For the text-containing cell, return its midpoint in (X, Y) coordinate format. 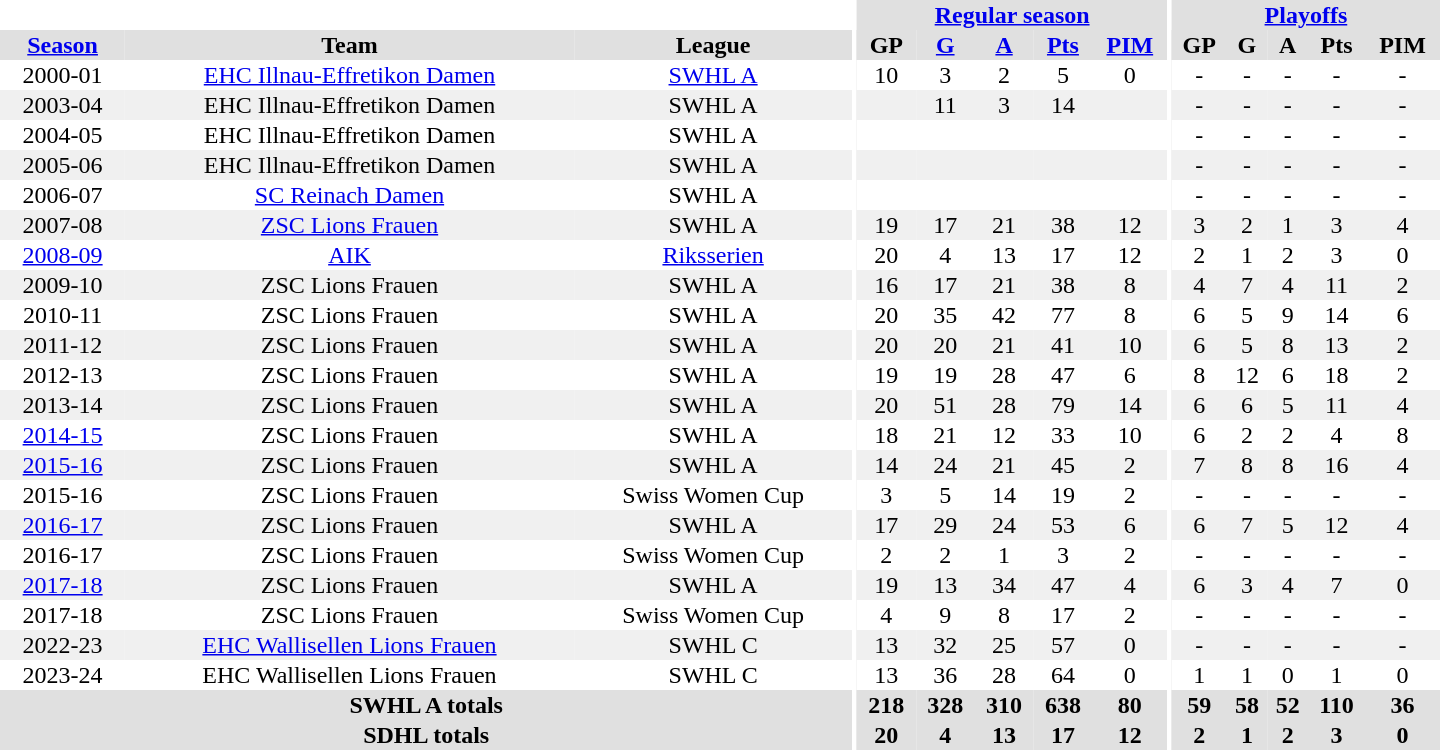
Regular season (1012, 15)
2003-04 (62, 105)
59 (1200, 705)
Season (62, 45)
310 (1004, 705)
Playoffs (1306, 15)
2022-23 (62, 645)
SDHL totals (426, 735)
2014-15 (62, 435)
AIK (350, 255)
41 (1064, 345)
2010-11 (62, 315)
2006-07 (62, 195)
33 (1064, 435)
Team (350, 45)
2008-09 (62, 255)
2011-12 (62, 345)
110 (1336, 705)
2023-24 (62, 675)
29 (946, 525)
32 (946, 645)
57 (1064, 645)
2009-10 (62, 285)
25 (1004, 645)
2005-06 (62, 165)
35 (946, 315)
80 (1130, 705)
328 (946, 705)
Riksserien (714, 255)
2004-05 (62, 135)
League (714, 45)
638 (1064, 705)
2000-01 (62, 75)
53 (1064, 525)
77 (1064, 315)
34 (1004, 585)
2013-14 (62, 405)
58 (1248, 705)
SWHL A totals (426, 705)
45 (1064, 465)
51 (946, 405)
2007-08 (62, 225)
2012-13 (62, 375)
218 (886, 705)
64 (1064, 675)
SC Reinach Damen (350, 195)
52 (1288, 705)
42 (1004, 315)
79 (1064, 405)
